From the cell containing the given text, extract its center point as [X, Y] coordinate. 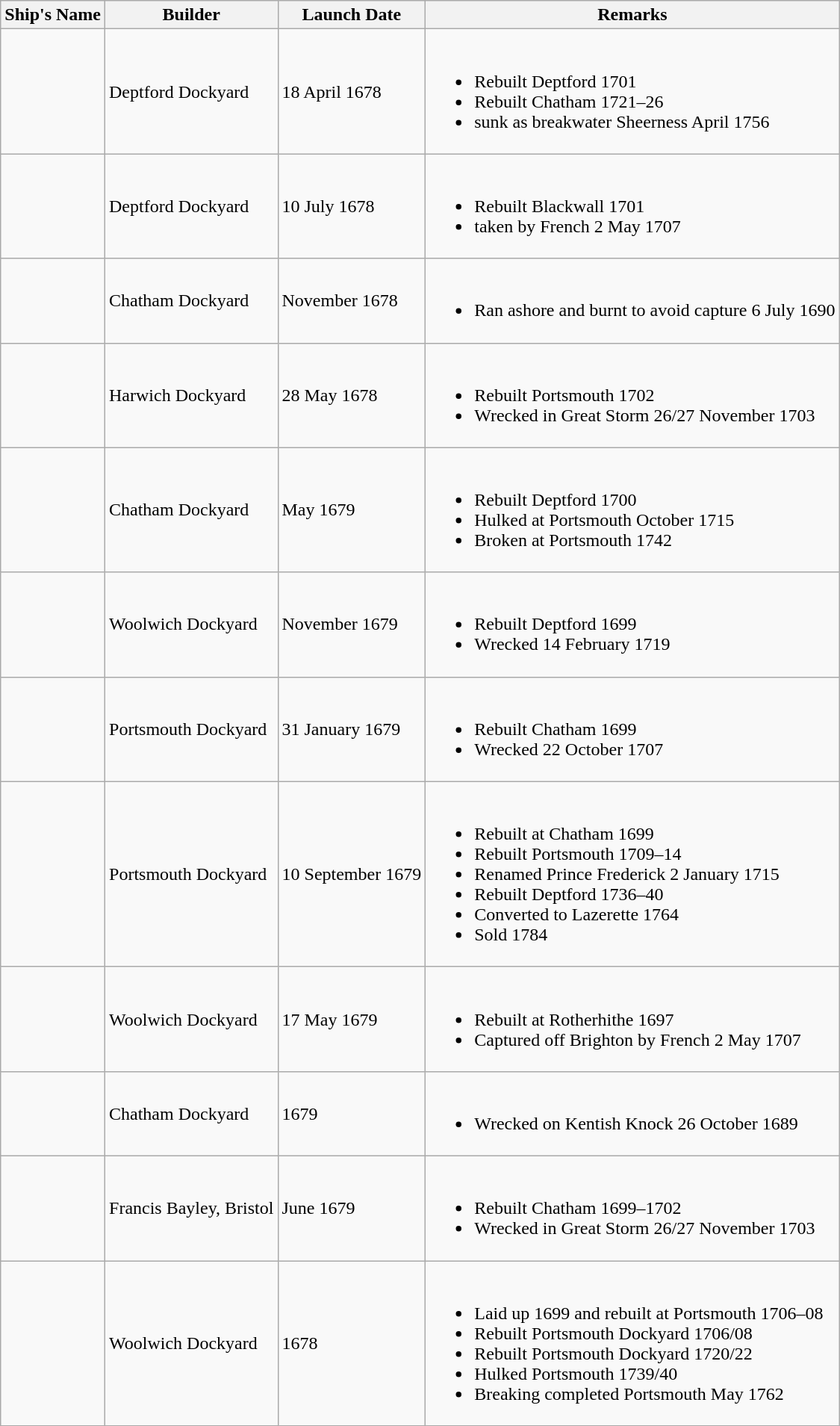
31 January 1679 [352, 729]
Rebuilt Portsmouth 1702Wrecked in Great Storm 26/27 November 1703 [632, 395]
Rebuilt Chatham 1699Wrecked 22 October 1707 [632, 729]
Rebuilt Deptford 1699Wrecked 14 February 1719 [632, 624]
28 May 1678 [352, 395]
Francis Bayley, Bristol [191, 1208]
Rebuilt at Chatham 1699Rebuilt Portsmouth 1709–14Renamed Prince Frederick 2 January 1715Rebuilt Deptford 1736–40Converted to Lazerette 1764Sold 1784 [632, 874]
Rebuilt Chatham 1699–1702Wrecked in Great Storm 26/27 November 1703 [632, 1208]
May 1679 [352, 509]
Rebuilt at Rotherhithe 1697Captured off Brighton by French 2 May 1707 [632, 1019]
Remarks [632, 15]
November 1678 [352, 300]
10 September 1679 [352, 874]
17 May 1679 [352, 1019]
Harwich Dockyard [191, 395]
Ship's Name [53, 15]
Ran ashore and burnt to avoid capture 6 July 1690 [632, 300]
18 April 1678 [352, 91]
Launch Date [352, 15]
Rebuilt Deptford 1700Hulked at Portsmouth October 1715Broken at Portsmouth 1742 [632, 509]
Wrecked on Kentish Knock 26 October 1689 [632, 1113]
1679 [352, 1113]
November 1679 [352, 624]
Builder [191, 15]
Rebuilt Blackwall 1701taken by French 2 May 1707 [632, 206]
1678 [352, 1343]
June 1679 [352, 1208]
Rebuilt Deptford 1701Rebuilt Chatham 1721–26sunk as breakwater Sheerness April 1756 [632, 91]
10 July 1678 [352, 206]
